Return [X, Y] of the center of cell containing provided text 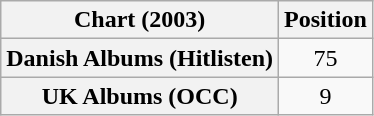
Chart (2003) [140, 20]
UK Albums (OCC) [140, 96]
75 [326, 58]
9 [326, 96]
Position [326, 20]
Danish Albums (Hitlisten) [140, 58]
